Detect which cell encompasses the target text, then output its (x, y) center coordinate. 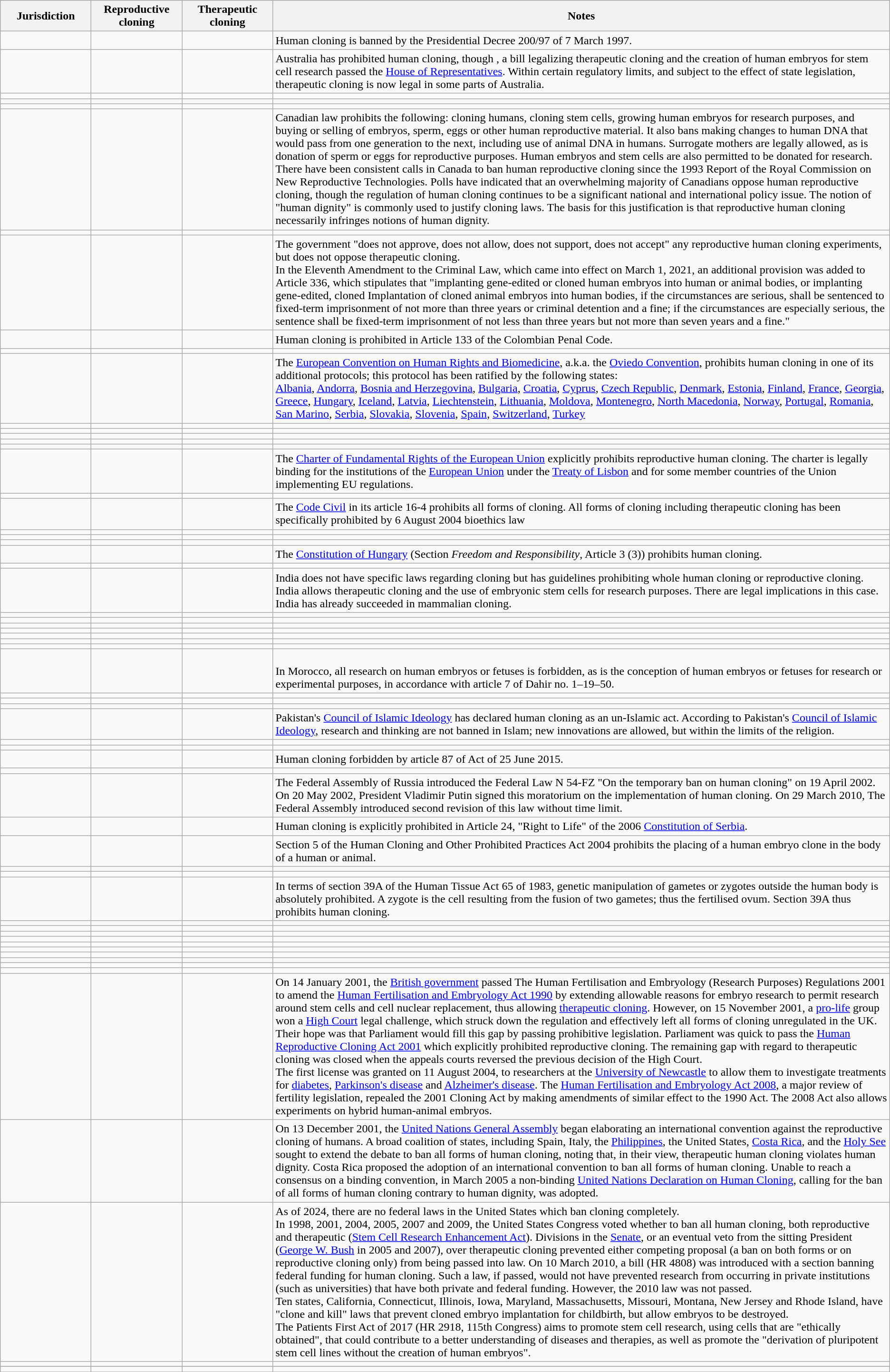
Therapeutic cloning (227, 16)
The Constitution of Hungary (Section Freedom and Responsibility, Article 3 (3)) prohibits human cloning. (581, 554)
Notes (581, 16)
Human cloning forbidden by article 87 of Act of 25 June 2015. (581, 759)
Reproductive cloning (137, 16)
Human cloning is banned by the Presidential Decree 200/97 of 7 March 1997. (581, 40)
Human cloning is explicitly prohibited in Article 24, "Right to Life" of the 2006 Constitution of Serbia. (581, 826)
Human cloning is prohibited in Article 133 of the Colombian Penal Code. (581, 339)
Jurisdiction (46, 16)
